Provide the (x, y) coordinate of the cell's center where the given text is located.  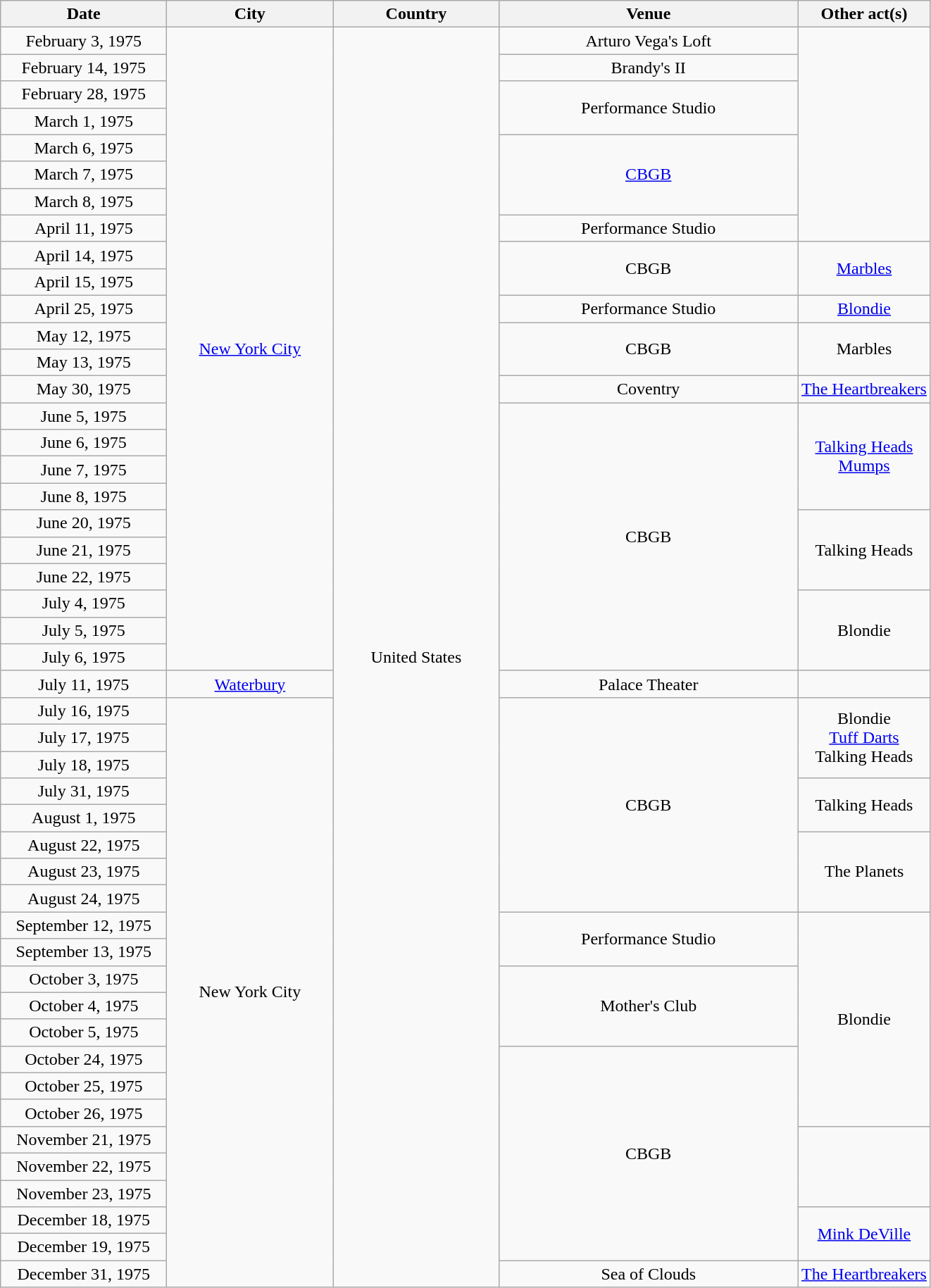
June 6, 1975 (84, 443)
Sea of Clouds (649, 1274)
July 11, 1975 (84, 684)
March 6, 1975 (84, 148)
Country (416, 14)
Mother's Club (649, 1006)
Mink DeVille (863, 1234)
June 7, 1975 (84, 470)
February 3, 1975 (84, 41)
July 16, 1975 (84, 711)
July 6, 1975 (84, 657)
Palace Theater (649, 684)
March 8, 1975 (84, 201)
April 25, 1975 (84, 308)
December 19, 1975 (84, 1247)
October 24, 1975 (84, 1059)
Arturo Vega's Loft (649, 41)
Talking HeadsMumps (863, 456)
March 7, 1975 (84, 175)
February 28, 1975 (84, 94)
City (250, 14)
July 5, 1975 (84, 630)
April 11, 1975 (84, 228)
July 31, 1975 (84, 792)
December 31, 1975 (84, 1274)
Venue (649, 14)
The Planets (863, 872)
June 20, 1975 (84, 523)
August 24, 1975 (84, 899)
June 5, 1975 (84, 416)
March 1, 1975 (84, 121)
May 30, 1975 (84, 389)
October 4, 1975 (84, 1006)
BlondieTuff DartsTalking Heads (863, 737)
Other act(s) (863, 14)
June 8, 1975 (84, 496)
October 3, 1975 (84, 979)
United States (416, 658)
February 14, 1975 (84, 68)
May 12, 1975 (84, 336)
September 13, 1975 (84, 952)
June 21, 1975 (84, 550)
June 22, 1975 (84, 577)
August 1, 1975 (84, 818)
July 18, 1975 (84, 764)
October 26, 1975 (84, 1113)
December 18, 1975 (84, 1220)
April 15, 1975 (84, 282)
August 22, 1975 (84, 845)
November 22, 1975 (84, 1166)
May 13, 1975 (84, 363)
August 23, 1975 (84, 872)
July 17, 1975 (84, 737)
September 12, 1975 (84, 925)
Waterbury (250, 684)
July 4, 1975 (84, 604)
October 5, 1975 (84, 1032)
November 21, 1975 (84, 1139)
Coventry (649, 389)
October 25, 1975 (84, 1086)
November 23, 1975 (84, 1194)
Date (84, 14)
Brandy's II (649, 68)
April 14, 1975 (84, 255)
